Determine the (x, y) coordinate at the center of the cell enclosing the given text.  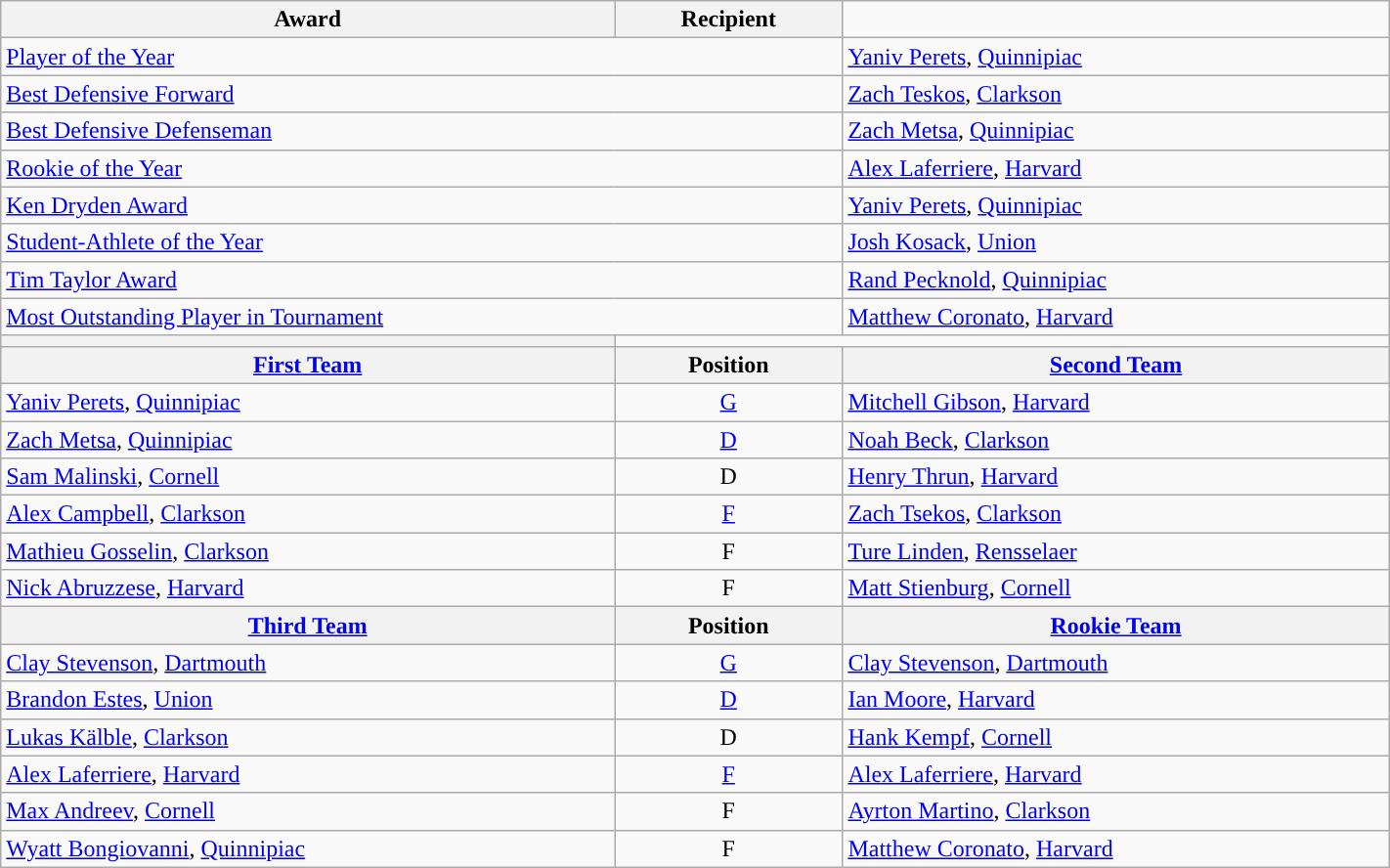
Best Defensive Forward (422, 94)
Nick Abruzzese, Harvard (308, 588)
Ayrton Martino, Clarkson (1116, 811)
Lukas Kälble, Clarkson (308, 737)
Zach Tsekos, Clarkson (1116, 514)
Wyatt Bongiovanni, Quinnipiac (308, 848)
Matt Stienburg, Cornell (1116, 588)
Ian Moore, Harvard (1116, 700)
Rookie Team (1116, 626)
Alex Campbell, Clarkson (308, 514)
Player of the Year (422, 57)
Sam Malinski, Cornell (308, 477)
Rand Pecknold, Quinnipiac (1116, 280)
Second Team (1116, 365)
Student-Athlete of the Year (422, 242)
First Team (308, 365)
Mitchell Gibson, Harvard (1116, 402)
Noah Beck, Clarkson (1116, 439)
Hank Kempf, Cornell (1116, 737)
Tim Taylor Award (422, 280)
Award (308, 20)
Ken Dryden Award (422, 205)
Josh Kosack, Union (1116, 242)
Rookie of the Year (422, 168)
Henry Thrun, Harvard (1116, 477)
Mathieu Gosselin, Clarkson (308, 551)
Brandon Estes, Union (308, 700)
Third Team (308, 626)
Most Outstanding Player in Tournament (422, 317)
Zach Teskos, Clarkson (1116, 94)
Ture Linden, Rensselaer (1116, 551)
Max Andreev, Cornell (308, 811)
Best Defensive Defenseman (422, 131)
Recipient (729, 20)
